Output the [X, Y] coordinate of the center of the cell containing the given text.  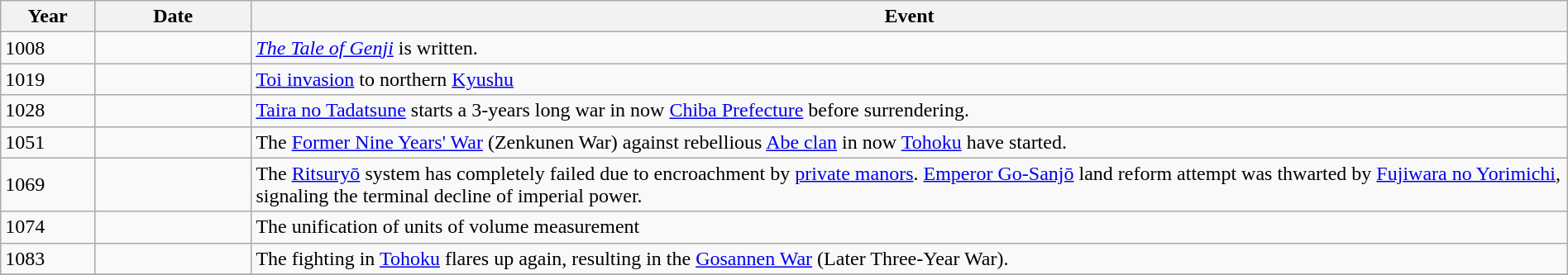
Toi invasion to northern Kyushu [910, 79]
1051 [48, 142]
1008 [48, 48]
1074 [48, 227]
Date [172, 17]
The Former Nine Years' War (Zenkunen War) against rebellious Abe clan in now Tohoku have started. [910, 142]
1019 [48, 79]
1069 [48, 185]
The fighting in Tohoku flares up again, resulting in the Gosannen War (Later Three-Year War). [910, 258]
Event [910, 17]
1028 [48, 111]
The Tale of Genji is written. [910, 48]
Year [48, 17]
Taira no Tadatsune starts a 3-years long war in now Chiba Prefecture before surrendering. [910, 111]
1083 [48, 258]
The unification of units of volume measurement [910, 227]
